Provide the (X, Y) coordinate of the cell's center where the given text is located.  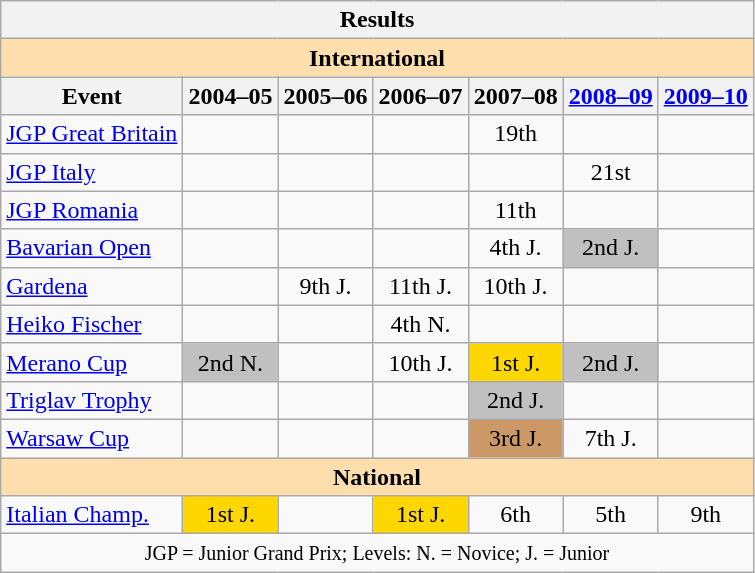
11th J. (420, 286)
6th (516, 515)
4th J. (516, 248)
3rd J. (516, 438)
2004–05 (230, 96)
2005–06 (326, 96)
Results (378, 20)
9th (706, 515)
JGP = Junior Grand Prix; Levels: N. = Novice; J. = Junior (378, 553)
Triglav Trophy (92, 400)
19th (516, 134)
21st (610, 172)
International (378, 58)
JGP Great Britain (92, 134)
7th J. (610, 438)
2009–10 (706, 96)
Bavarian Open (92, 248)
National (378, 477)
Gardena (92, 286)
Italian Champ. (92, 515)
JGP Italy (92, 172)
2008–09 (610, 96)
5th (610, 515)
Event (92, 96)
2006–07 (420, 96)
11th (516, 210)
2nd N. (230, 362)
9th J. (326, 286)
Warsaw Cup (92, 438)
Merano Cup (92, 362)
4th N. (420, 324)
Heiko Fischer (92, 324)
2007–08 (516, 96)
JGP Romania (92, 210)
